Capture the cell that displays the provided text and extract its (X, Y) central coordinate. 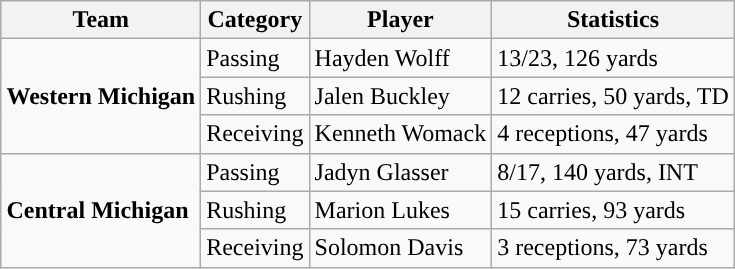
Western Michigan (101, 96)
12 carries, 50 yards, TD (614, 96)
3 receptions, 73 yards (614, 248)
Central Michigan (101, 210)
8/17, 140 yards, INT (614, 172)
Team (101, 20)
Category (255, 20)
4 receptions, 47 yards (614, 134)
Statistics (614, 20)
Hayden Wolff (400, 58)
Solomon Davis (400, 248)
13/23, 126 yards (614, 58)
Jadyn Glasser (400, 172)
Marion Lukes (400, 210)
Kenneth Womack (400, 134)
Jalen Buckley (400, 96)
15 carries, 93 yards (614, 210)
Player (400, 20)
